Provide the (X, Y) coordinate of the cell's center where the given text is located.  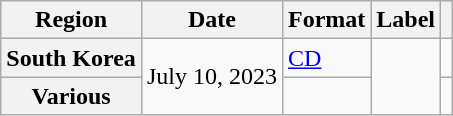
Label (406, 20)
South Korea (72, 58)
Format (326, 20)
July 10, 2023 (212, 77)
Date (212, 20)
Various (72, 96)
CD (326, 58)
Region (72, 20)
